Identify which cell holds the provided text, then report its (x, y) central coordinate. 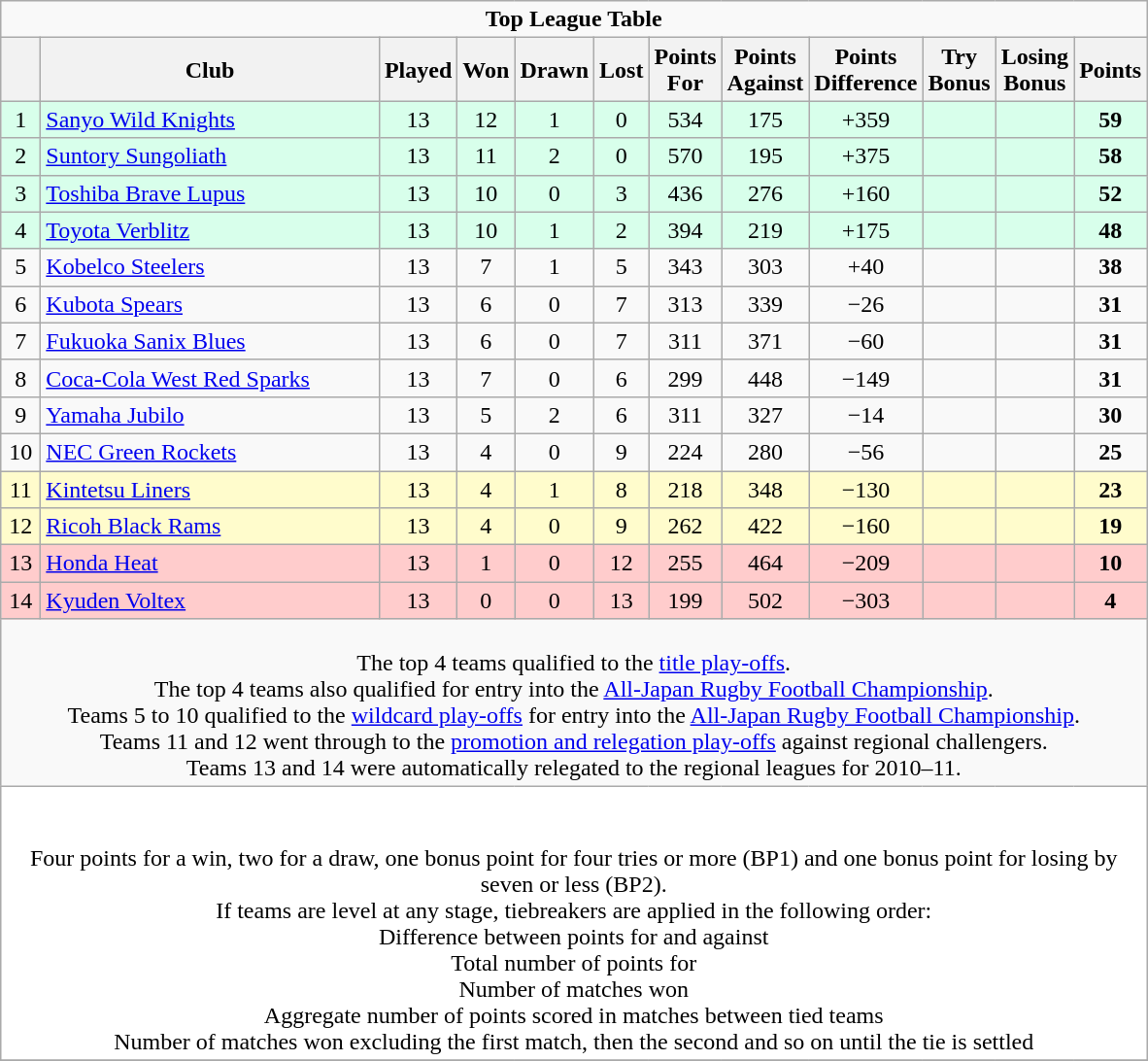
Honda Heat (210, 564)
−56 (866, 452)
−149 (866, 378)
534 (686, 120)
Coca-Cola West Red Sparks (210, 378)
Try Bonus (960, 70)
276 (765, 193)
Points For (686, 70)
Points Difference (866, 70)
−130 (866, 489)
Top League Table (574, 19)
59 (1111, 120)
48 (1111, 230)
343 (686, 267)
570 (686, 156)
52 (1111, 193)
Drawn (555, 70)
Toshiba Brave Lupus (210, 193)
394 (686, 230)
Fukuoka Sanix Blues (210, 341)
58 (1111, 156)
224 (686, 452)
422 (765, 527)
313 (686, 304)
−60 (866, 341)
−26 (866, 304)
Toyota Verblitz (210, 230)
Kintetsu Liners (210, 489)
Lost (622, 70)
299 (686, 378)
23 (1111, 489)
Played (418, 70)
+160 (866, 193)
Suntory Sungoliath (210, 156)
Sanyo Wild Knights (210, 120)
Losing Bonus (1034, 70)
280 (765, 452)
19 (1111, 527)
218 (686, 489)
Kyuden Voltex (210, 600)
38 (1111, 267)
195 (765, 156)
−160 (866, 527)
348 (765, 489)
Kubota Spears (210, 304)
30 (1111, 415)
+40 (866, 267)
Points Against (765, 70)
−303 (866, 600)
464 (765, 564)
+359 (866, 120)
14 (21, 600)
262 (686, 527)
Ricoh Black Rams (210, 527)
NEC Green Rockets (210, 452)
−209 (866, 564)
371 (765, 341)
+375 (866, 156)
Yamaha Jubilo (210, 415)
255 (686, 564)
502 (765, 600)
303 (765, 267)
25 (1111, 452)
219 (765, 230)
Won (486, 70)
Kobelco Steelers (210, 267)
175 (765, 120)
Points (1111, 70)
448 (765, 378)
436 (686, 193)
−14 (866, 415)
199 (686, 600)
+175 (866, 230)
339 (765, 304)
Club (210, 70)
327 (765, 415)
